Extract the (x, y) coordinate from the center of the cell holding the provided text.  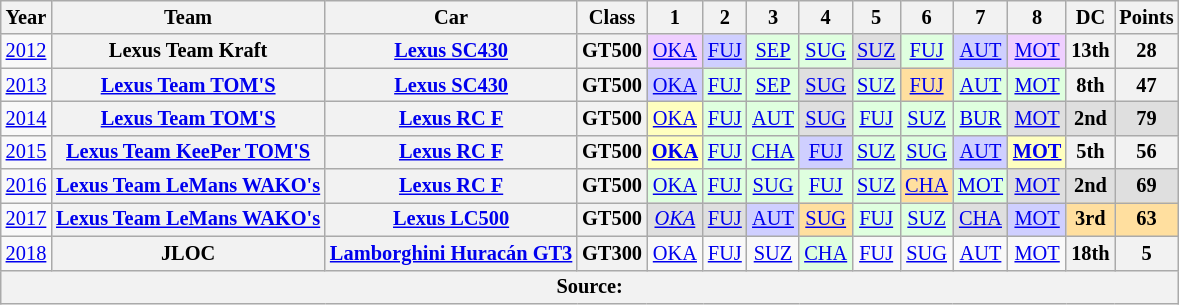
Year (26, 17)
JLOC (188, 253)
47 (1146, 85)
69 (1146, 186)
5th (1090, 152)
18th (1090, 253)
Lamborghini Huracán GT3 (451, 253)
2013 (26, 85)
Lexus Team Kraft (188, 51)
GT300 (612, 253)
DC (1090, 17)
BUR (980, 118)
4 (826, 17)
2017 (26, 219)
28 (1146, 51)
1 (675, 17)
56 (1146, 152)
3rd (1090, 219)
8th (1090, 85)
Lexus Team KeePer TOM'S (188, 152)
13th (1090, 51)
Team (188, 17)
2 (725, 17)
6 (926, 17)
Car (451, 17)
Points (1146, 17)
2016 (26, 186)
79 (1146, 118)
Source: (590, 287)
63 (1146, 219)
3 (774, 17)
2014 (26, 118)
7 (980, 17)
Class (612, 17)
2018 (26, 253)
2015 (26, 152)
2012 (26, 51)
Lexus LC500 (451, 219)
8 (1037, 17)
